For the text-containing cell, return its midpoint in [x, y] coordinate format. 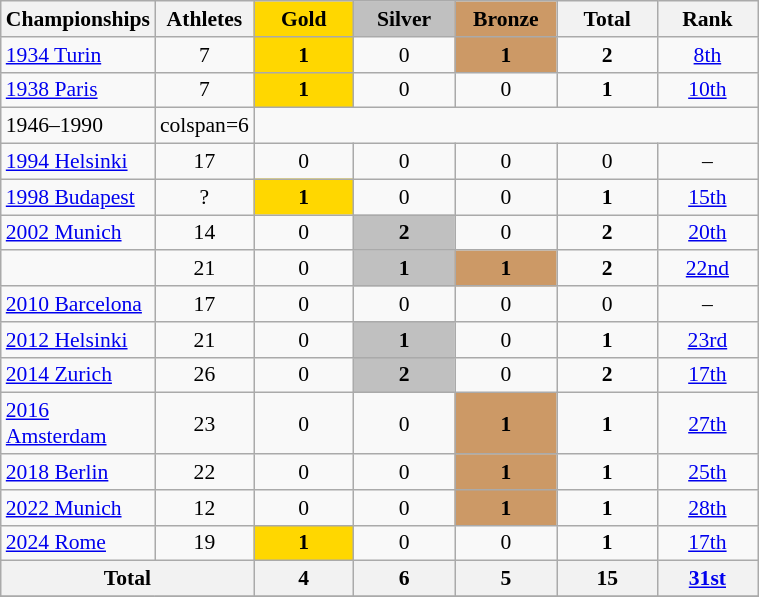
Bronze [506, 19]
2016 Amsterdam [78, 424]
27th [707, 424]
2010 Barcelona [78, 304]
1994 Helsinki [78, 162]
25th [707, 472]
2014 Zurich [78, 375]
2018 Berlin [78, 472]
19 [204, 543]
1938 Paris [78, 90]
5 [506, 579]
12 [204, 508]
10th [707, 90]
28th [707, 508]
2002 Munich [78, 233]
1946–1990 [78, 126]
31st [707, 579]
15 [607, 579]
26 [204, 375]
2012 Helsinki [78, 340]
Silver [404, 19]
1934 Turin [78, 55]
20th [707, 233]
22 [204, 472]
23 [204, 424]
Rank [707, 19]
Gold [304, 19]
2024 Rome [78, 543]
2022 Munich [78, 508]
4 [304, 579]
1998 Budapest [78, 197]
colspan=6 [204, 126]
6 [404, 579]
22nd [707, 269]
14 [204, 233]
15th [707, 197]
8th [707, 55]
Championships [78, 19]
Athletes [204, 19]
23rd [707, 340]
? [204, 197]
